Find where the given text appears and provide that cell's center as (x, y) coordinate. 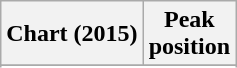
Chart (2015) (72, 34)
Peak position (189, 34)
